Search for the cell housing the specified text and yield its [x, y] center coordinate. 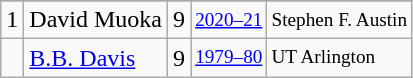
Stephen F. Austin [340, 20]
1 [12, 20]
2020–21 [229, 20]
UT Arlington [340, 58]
1979–80 [229, 58]
David Muoka [96, 20]
B.B. Davis [96, 58]
